Extract the (X, Y) coordinate from the center of the cell holding the provided text.  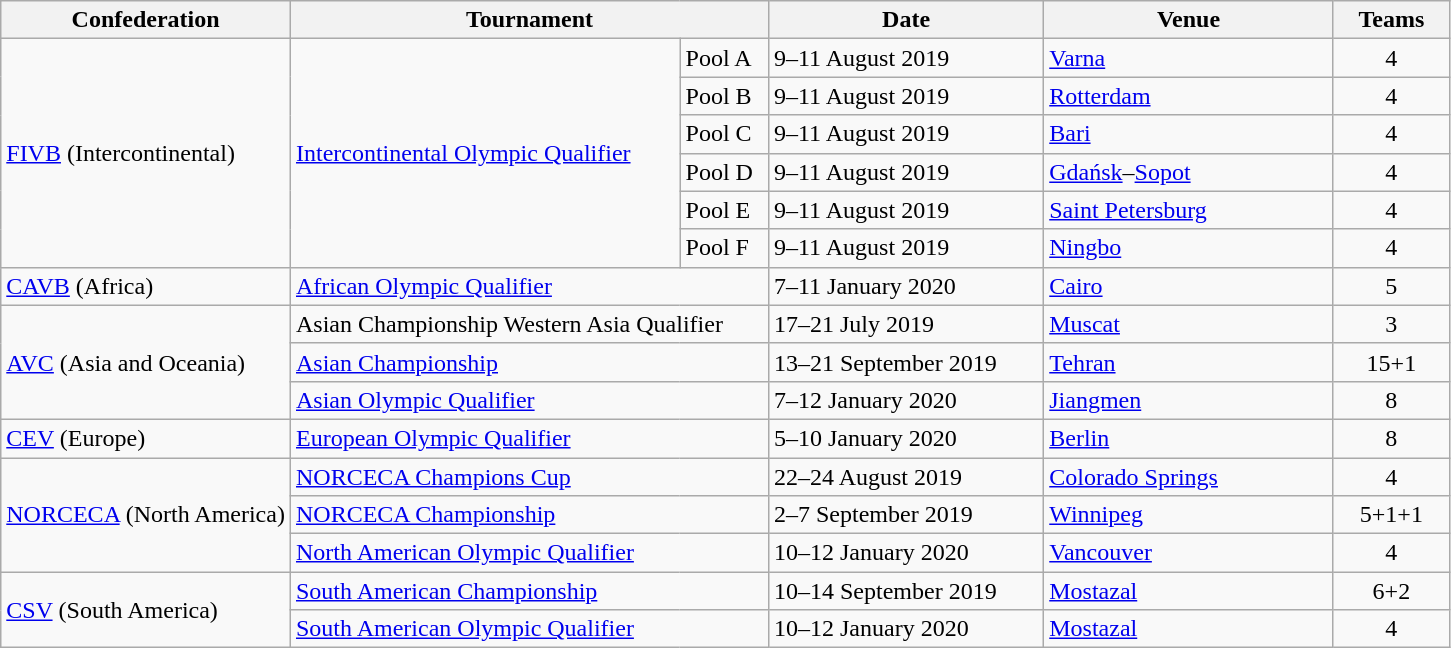
Pool C (724, 134)
Asian Olympic Qualifier (529, 400)
Muscat (1189, 324)
North American Olympic Qualifier (529, 553)
Pool E (724, 210)
6+2 (1391, 591)
Tehran (1189, 362)
African Olympic Qualifier (529, 286)
South American Olympic Qualifier (529, 629)
CEV (Europe) (146, 438)
Winnipeg (1189, 515)
22–24 August 2019 (906, 477)
Saint Petersburg (1189, 210)
European Olympic Qualifier (529, 438)
Varna (1189, 58)
15+1 (1391, 362)
3 (1391, 324)
Asian Championship (529, 362)
2–7 September 2019 (906, 515)
7–12 January 2020 (906, 400)
FIVB (Intercontinental) (146, 153)
Teams (1391, 20)
Colorado Springs (1189, 477)
Cairo (1189, 286)
Berlin (1189, 438)
17–21 July 2019 (906, 324)
Tournament (529, 20)
NORCECA Championship (529, 515)
CSV (South America) (146, 610)
10–14 September 2019 (906, 591)
Vancouver (1189, 553)
NORCECA Champions Cup (529, 477)
Confederation (146, 20)
Bari (1189, 134)
7–11 January 2020 (906, 286)
Pool D (724, 172)
Date (906, 20)
Asian Championship Western Asia Qualifier (529, 324)
Pool B (724, 96)
Pool A (724, 58)
Pool F (724, 248)
5+1+1 (1391, 515)
AVC (Asia and Oceania) (146, 362)
Jiangmen (1189, 400)
Intercontinental Olympic Qualifier (485, 153)
Gdańsk–Sopot (1189, 172)
5–10 January 2020 (906, 438)
South American Championship (529, 591)
Ningbo (1189, 248)
Rotterdam (1189, 96)
13–21 September 2019 (906, 362)
CAVB (Africa) (146, 286)
5 (1391, 286)
Venue (1189, 20)
NORCECA (North America) (146, 515)
